From the cell containing the given text, extract its center point as (X, Y) coordinate. 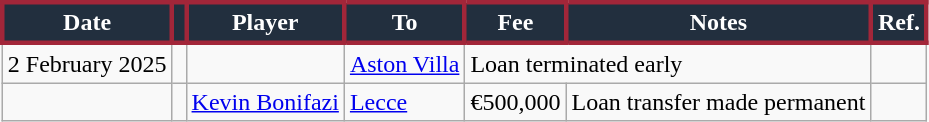
Lecce (404, 102)
Loan terminated early (668, 63)
Loan transfer made permanent (718, 102)
Date (87, 22)
Notes (718, 22)
To (404, 22)
Player (265, 22)
Aston Villa (404, 63)
Kevin Bonifazi (265, 102)
Fee (516, 22)
2 February 2025 (87, 63)
Ref. (899, 22)
€500,000 (516, 102)
